Detect which cell encompasses the target text, then output its (X, Y) center coordinate. 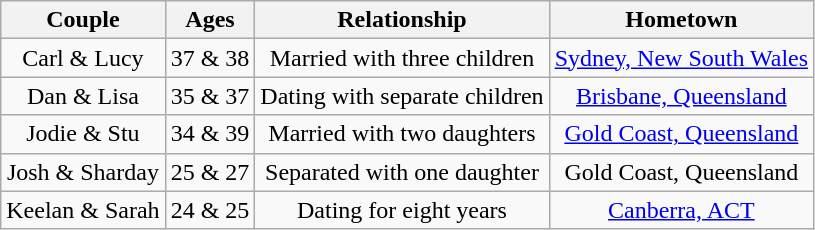
Dating for eight years (402, 210)
Carl & Lucy (83, 58)
Relationship (402, 20)
Jodie & Stu (83, 134)
34 & 39 (210, 134)
Brisbane, Queensland (681, 96)
Josh & Sharday (83, 172)
25 & 27 (210, 172)
Dating with separate children (402, 96)
Sydney, New South Wales (681, 58)
Married with two daughters (402, 134)
24 & 25 (210, 210)
Hometown (681, 20)
37 & 38 (210, 58)
Keelan & Sarah (83, 210)
Ages (210, 20)
Married with three children (402, 58)
Canberra, ACT (681, 210)
Couple (83, 20)
Dan & Lisa (83, 96)
Separated with one daughter (402, 172)
35 & 37 (210, 96)
